Search for the cell housing the specified text and yield its [X, Y] center coordinate. 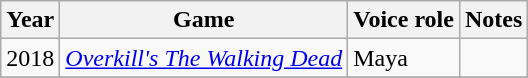
2018 [30, 58]
Maya [404, 58]
Voice role [404, 20]
Notes [493, 20]
Game [204, 20]
Year [30, 20]
Overkill's The Walking Dead [204, 58]
